From the cell containing the given text, extract its center point as [X, Y] coordinate. 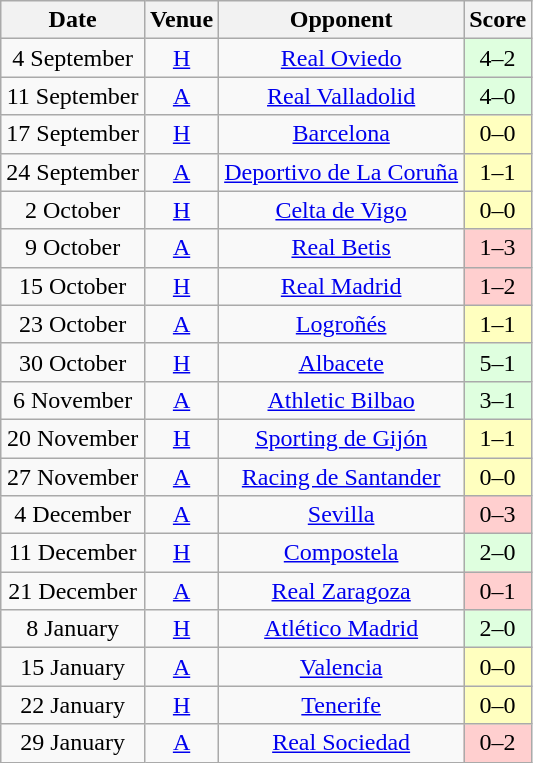
Racing de Santander [342, 477]
Deportivo de La Coruña [342, 172]
Valencia [342, 667]
23 October [73, 324]
Real Valladolid [342, 96]
4–2 [498, 58]
0–1 [498, 591]
Real Sociedad [342, 743]
Opponent [342, 20]
Venue [181, 20]
0–3 [498, 515]
1–3 [498, 248]
Real Betis [342, 248]
3–1 [498, 400]
Score [498, 20]
5–1 [498, 362]
Celta de Vigo [342, 210]
1–2 [498, 286]
Real Zaragoza [342, 591]
4 September [73, 58]
20 November [73, 438]
15 January [73, 667]
Real Madrid [342, 286]
Atlético Madrid [342, 629]
Sevilla [342, 515]
Albacete [342, 362]
17 September [73, 134]
6 November [73, 400]
Real Oviedo [342, 58]
30 October [73, 362]
Logroñés [342, 324]
24 September [73, 172]
29 January [73, 743]
15 October [73, 286]
8 January [73, 629]
4 December [73, 515]
Athletic Bilbao [342, 400]
22 January [73, 705]
4–0 [498, 96]
11 September [73, 96]
Tenerife [342, 705]
Barcelona [342, 134]
9 October [73, 248]
Sporting de Gijón [342, 438]
21 December [73, 591]
27 November [73, 477]
11 December [73, 553]
2 October [73, 210]
0–2 [498, 743]
Compostela [342, 553]
Date [73, 20]
